Determine the [x, y] coordinate at the center of the cell enclosing the given text.  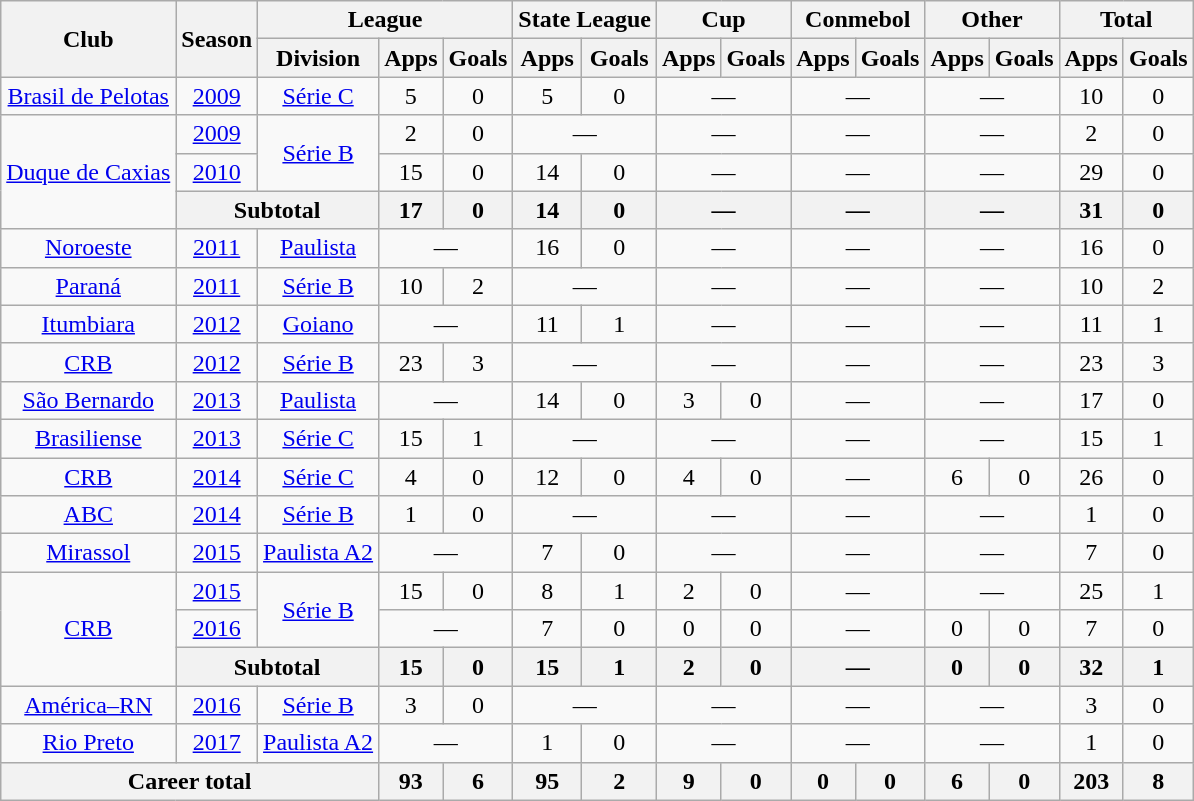
12 [548, 477]
2010 [217, 172]
29 [1091, 172]
Duque de Caxias [88, 172]
Mirassol [88, 553]
31 [1091, 210]
Rio Preto [88, 743]
São Bernardo [88, 400]
Total [1126, 20]
Club [88, 39]
32 [1091, 667]
Paraná [88, 286]
América–RN [88, 705]
2017 [217, 743]
Conmebol [858, 20]
League [386, 20]
Brasil de Pelotas [88, 96]
93 [411, 781]
Season [217, 39]
Other [992, 20]
Cup [724, 20]
Division [318, 58]
203 [1091, 781]
Noroeste [88, 248]
95 [548, 781]
Itumbiara [88, 324]
25 [1091, 591]
State League [585, 20]
ABC [88, 515]
9 [689, 781]
Goiano [318, 324]
Career total [190, 781]
26 [1091, 477]
Brasiliense [88, 438]
